Search for the cell housing the specified text and yield its (x, y) center coordinate. 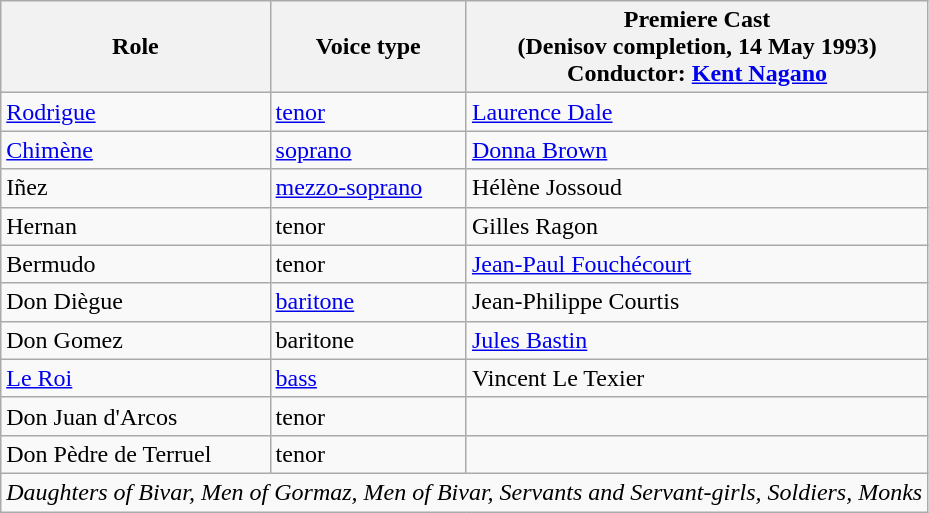
Don Gomez (136, 340)
Jean-Philippe Courtis (696, 302)
mezzo-soprano (368, 188)
Bermudo (136, 264)
Role (136, 47)
Gilles Ragon (696, 226)
Don Diègue (136, 302)
Laurence Dale (696, 112)
Donna Brown (696, 150)
Voice type (368, 47)
Daughters of Bivar, Men of Gormaz, Men of Bivar, Servants and Servant-girls, Soldiers, Monks (464, 492)
soprano (368, 150)
Rodrigue (136, 112)
bass (368, 378)
Hernan (136, 226)
Le Roi (136, 378)
Premiere Cast(Denisov completion, 14 May 1993)Conductor: Kent Nagano (696, 47)
Vincent Le Texier (696, 378)
Jules Bastin (696, 340)
Don Juan d'Arcos (136, 416)
Jean-Paul Fouchécourt (696, 264)
Iñez (136, 188)
Hélène Jossoud (696, 188)
Don Pèdre de Terruel (136, 454)
Chimène (136, 150)
